Capture the cell that displays the provided text and extract its (X, Y) central coordinate. 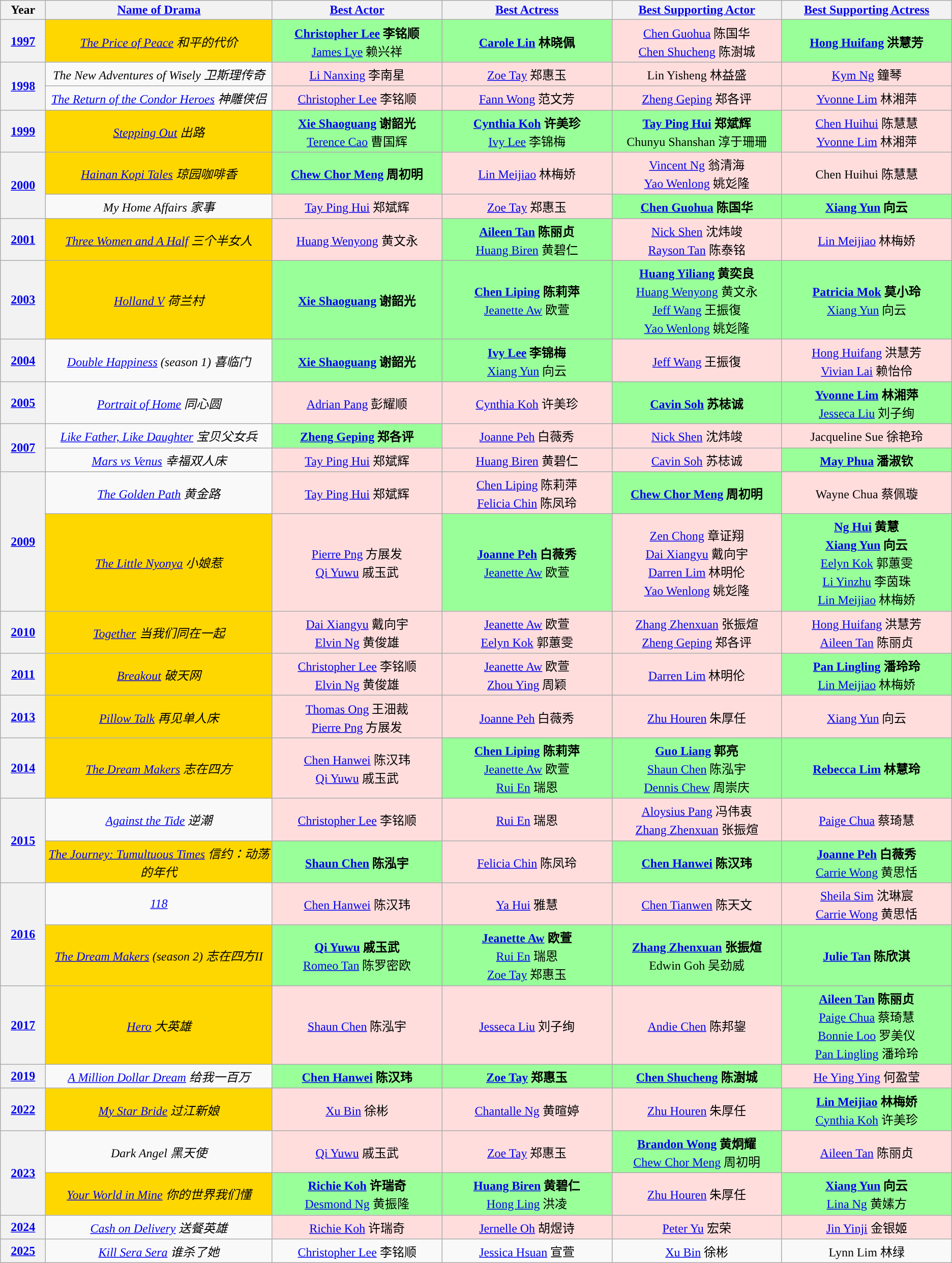
Carole Lin 林晓佩 (527, 41)
Year (23, 10)
Huang Biren 黄碧仁 (527, 460)
2011 (23, 674)
The Dream Makers 志在四方 (159, 768)
2016 (23, 934)
Name of Drama (159, 10)
2017 (23, 1025)
Best Supporting Actress (867, 10)
Qi Yuwu 戚玉武 (357, 1151)
Zhang Zhenxuan 张振煊Edwin Goh 吴劲威 (697, 955)
Pierre Png 方展发Qi Yuwu 戚玉武 (357, 562)
Ya Hui 雅慧 (527, 904)
The New Adventures of Wisely 卫斯理传奇 (159, 74)
Aileen Tan 陈丽贞Paige Chua 蔡琦慧Bonnie Loo 罗美仪Pan Lingling 潘玲玲 (867, 1025)
Stepping Out 出路 (159, 131)
Xiang Yun 向云Lina Ng 黄嫊方 (867, 1194)
Joanne Peh 白薇秀Jeanette Aw 欧萱 (527, 562)
Ivy Lee 李锦梅Xiang Yun 向云 (527, 360)
1999 (23, 131)
Together 当我们同在一起 (159, 633)
Yvonne Lim 林湘萍 (867, 98)
He Ying Ying 何盈莹 (867, 1076)
Cynthia Koh 许美珍 (527, 403)
2010 (23, 633)
118 (159, 904)
Julie Tan 陈欣淇 (867, 955)
Chen Tianwen 陈天文 (697, 904)
Lin Meijiao 林梅娇Cynthia Koh 许美珍 (867, 1109)
Dark Angel 黑天使 (159, 1151)
Jeff Wang 王振復 (697, 360)
Andie Chen 陈邦鋆 (697, 1025)
Guo Liang 郭亮Shaun Chen 陈泓宇Dennis Chew 周崇庆 (697, 768)
Joanne Peh 白薇秀Carrie Wong 黄思恬 (867, 861)
The Little Nyonya 小娘惹 (159, 562)
Jessica Hsuan 宣萱 (527, 1251)
Paige Chua 蔡琦慧 (867, 820)
2014 (23, 768)
A Million Dollar Dream 给我一百万 (159, 1076)
The Golden Path 黄金路 (159, 493)
2024 (23, 1227)
Jacqueline Sue 徐艳玲 (867, 435)
Lynn Lim 林绿 (867, 1251)
Nick Shen 沈炜竣 (697, 435)
Chen Guohua 陈国华Chen Shucheng 陈澍城 (697, 41)
Hainan Kopi Tales 琼园咖啡香 (159, 173)
Ng Hui 黄慧Xiang Yun 向云Eelyn Kok 郭蕙雯Li Yinzhu 李茵珠Lin Meijiao 林梅娇 (867, 562)
Fann Wong 范文芳 (527, 98)
Wayne Chua 蔡佩璇 (867, 493)
Your World in Mine 你的世界我们懂 (159, 1194)
2004 (23, 360)
Best Actor (357, 10)
Rui En 瑞恩 (527, 820)
Xie Shaoguang 谢韶光Terence Cao 曹国辉 (357, 131)
Best Supporting Actor (697, 10)
Hero 大英雄 (159, 1025)
Brandon Wong 黄炯耀Chew Chor Meng 周初明 (697, 1151)
Hong Huifang 洪慧芳 (867, 41)
Lin Yisheng 林益盛 (697, 74)
Patricia Mok 莫小玲Xiang Yun 向云 (867, 300)
Christopher Lee 李铭顺 James Lye 赖兴祥 (357, 41)
Chen Shucheng 陈澍城 (697, 1076)
Rebecca Lim 林慧玲 (867, 768)
Cash on Delivery 送餐英雄 (159, 1227)
Zen Chong 章证翔Dai Xiangyu 戴向宇Darren Lim 林明伦Yao Wenlong 姚彣隆 (697, 562)
Adrian Pang 彭耀顺 (357, 403)
Cynthia Koh 许美珍Ivy Lee 李锦梅 (527, 131)
Best Actress (527, 10)
Hong Huifang 洪慧芳Aileen Tan 陈丽贞 (867, 633)
Pan Lingling 潘玲玲Lin Meijiao 林梅娇 (867, 674)
Aloysius Pang 冯伟衷Zhang Zhenxuan 张振煊 (697, 820)
Vincent Ng 翁清海Yao Wenlong 姚彣隆 (697, 173)
Chen Huihui 陈慧慧Yvonne Lim 林湘萍 (867, 131)
Yvonne Lim 林湘萍Jesseca Liu 刘子绚 (867, 403)
Chen Liping 陈莉萍Jeanette Aw 欧萱Rui En 瑞恩 (527, 768)
May Phua 潘淑钦 (867, 460)
2000 (23, 185)
Chen Huihui 陈慧慧 (867, 173)
Three Women and A Half 三个半女人 (159, 239)
Kill Sera Sera 谁杀了她 (159, 1251)
The Price of Peace 和平的代价 (159, 41)
Felicia Chin 陈凤玲 (527, 861)
Holland V 荷兰村 (159, 300)
Jeanette Aw 欧萱Eelyn Kok 郭蕙雯 (527, 633)
My Star Bride 过江新娘 (159, 1109)
Chen Liping 陈莉萍Felicia Chin 陈凤玲 (527, 493)
Huang Yiliang 黄奕良Huang Wenyong 黄文永Jeff Wang 王振復Yao Wenlong 姚彣隆 (697, 300)
Chen Guohua 陈国华 (697, 206)
2015 (23, 840)
Zhang Zhenxuan 张振煊Zheng Geping 郑各评 (697, 633)
2007 (23, 447)
2003 (23, 300)
Qi Yuwu 戚玉武Romeo Tan 陈罗密欧 (357, 955)
Chantalle Ng 黄暄婷 (527, 1109)
Portrait of Home 同心圆 (159, 403)
Li Nanxing 李南星 (357, 74)
2009 (23, 542)
2001 (23, 239)
2005 (23, 403)
Richie Koh 许瑞奇Desmond Ng 黄振隆 (357, 1194)
2022 (23, 1109)
Darren Lim 林明伦 (697, 674)
Jesseca Liu 刘子绚 (527, 1025)
Jin Yinji 金银姬 (867, 1227)
Jeanette Aw 欧萱Zhou Ying 周颖 (527, 674)
Hong Huifang 洪慧芳Vivian Lai 赖怡伶 (867, 360)
Richie Koh 许瑞奇 (357, 1227)
Jernelle Oh 胡煜诗 (527, 1227)
Jeanette Aw 欧萱Rui En 瑞恩Zoe Tay 郑惠玉 (527, 955)
Kym Ng 鐘琴 (867, 74)
Chen Hanwei 陈汉玮Qi Yuwu 戚玉武 (357, 768)
1998 (23, 86)
My Home Affairs 家事 (159, 206)
Double Happiness (season 1) 喜临门 (159, 360)
The Dream Makers (season 2) 志在四方II (159, 955)
Against the Tide 逆潮 (159, 820)
2013 (23, 717)
Huang Wenyong 黄文永 (357, 239)
1997 (23, 41)
Dai Xiangyu 戴向宇Elvin Ng 黄俊雄 (357, 633)
2025 (23, 1251)
2019 (23, 1076)
Tay Ping Hui 郑斌辉Chunyu Shanshan 淳于珊珊 (697, 131)
2023 (23, 1172)
Christopher Lee 李铭顺Elvin Ng 黄俊雄 (357, 674)
Mars vs Venus 幸福双人床 (159, 460)
Breakout 破天网 (159, 674)
Aileen Tan 陈丽贞Huang Biren 黄碧仁 (527, 239)
The Journey: Tumultuous Times 信约：动荡的年代 (159, 861)
Thomas Ong 王沺裁Pierre Png 方展发 (357, 717)
Nick Shen 沈炜竣Rayson Tan 陈泰铭 (697, 239)
Like Father, Like Daughter 宝贝父女兵 (159, 435)
Sheila Sim 沈琳宸Carrie Wong 黄思恬 (867, 904)
Aileen Tan 陈丽贞 (867, 1151)
Chen Liping 陈莉萍Jeanette Aw 欧萱 (527, 300)
The Return of the Condor Heroes 神雕侠侣 (159, 98)
Huang Biren 黄碧仁Hong Ling 洪凌 (527, 1194)
Pillow Talk 再见单人床 (159, 717)
Peter Yu 宏荣 (697, 1227)
